Determine the [X, Y] coordinate at the center of the cell enclosing the given text.  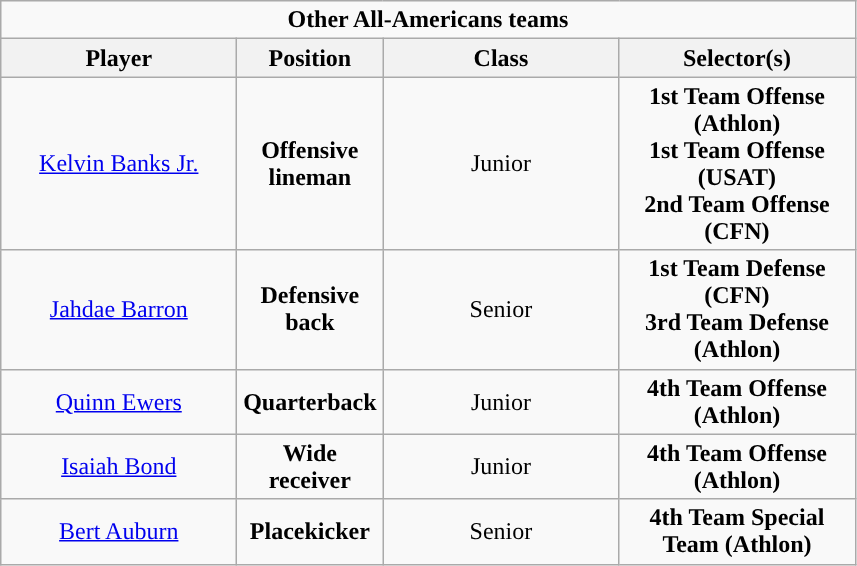
Quinn Ewers [119, 402]
Bert Auburn [119, 532]
1st Team Defense (CFN)3rd Team Defense (Athlon) [737, 310]
Position [310, 58]
Placekicker [310, 532]
Wide receiver [310, 466]
Other All-Americans teams [428, 20]
Defensive back [310, 310]
Selector(s) [737, 58]
Kelvin Banks Jr. [119, 164]
Player [119, 58]
Class [501, 58]
Isaiah Bond [119, 466]
4th Team Special Team (Athlon) [737, 532]
Quarterback [310, 402]
Offensive lineman [310, 164]
1st Team Offense (Athlon)1st Team Offense (USAT)2nd Team Offense (CFN) [737, 164]
Jahdae Barron [119, 310]
